Return [X, Y] of the center of cell containing provided text 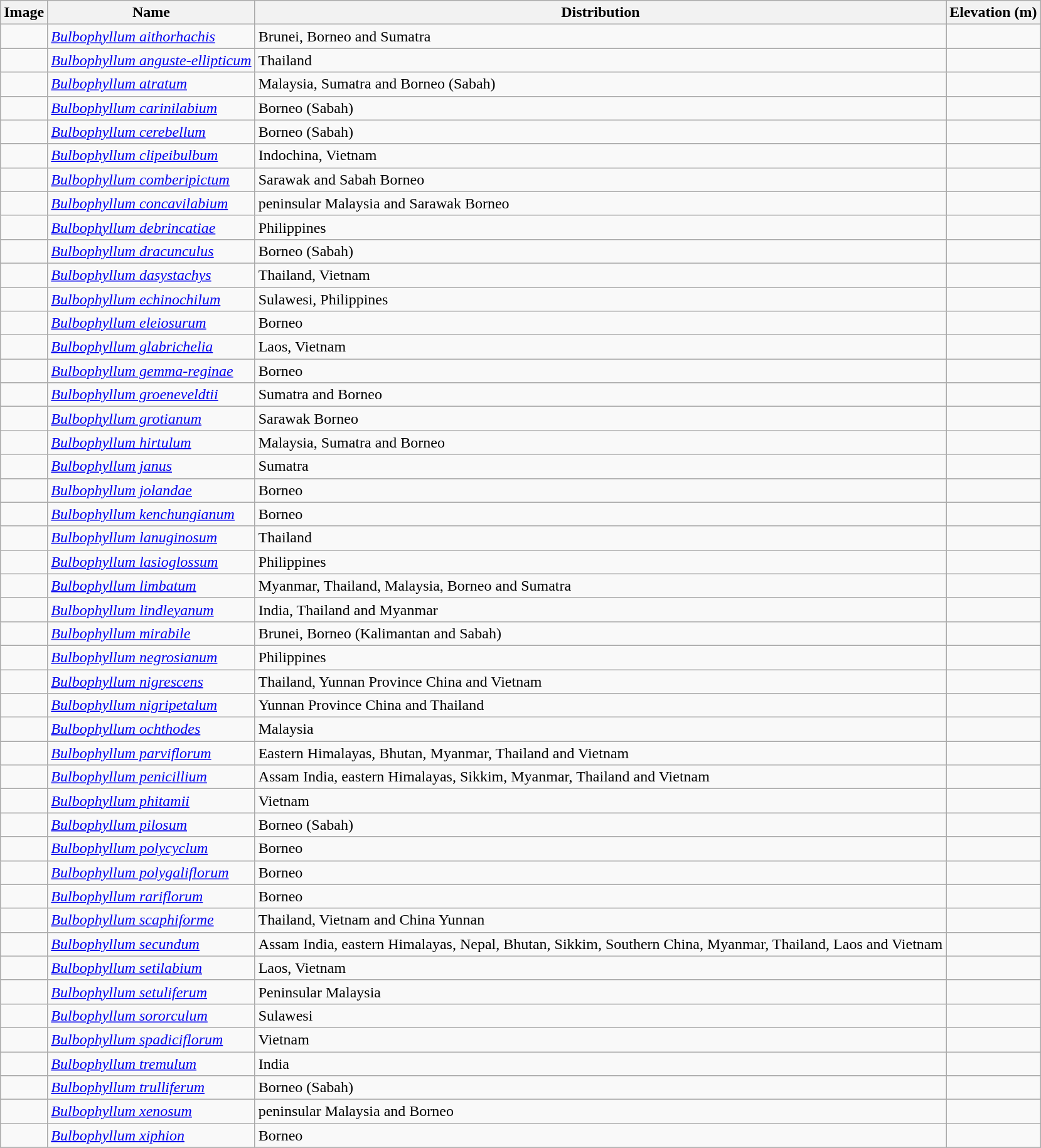
India [601, 1064]
Bulbophyllum nigripetalum [151, 705]
Bulbophyllum jolandae [151, 490]
Thailand, Yunnan Province China and Vietnam [601, 681]
Bulbophyllum penicillium [151, 777]
Sulawesi [601, 1016]
Thailand, Vietnam and China Yunnan [601, 920]
Assam India, eastern Himalayas, Nepal, Bhutan, Sikkim, Southern China, Myanmar, Thailand, Laos and Vietnam [601, 944]
Bulbophyllum eleiosurum [151, 323]
Bulbophyllum rariflorum [151, 896]
Bulbophyllum tremulum [151, 1064]
Bulbophyllum cerebellum [151, 132]
Distribution [601, 13]
Malaysia, Sumatra and Borneo (Sabah) [601, 84]
Elevation (m) [993, 13]
Bulbophyllum polycyclum [151, 849]
Bulbophyllum scaphiforme [151, 920]
Bulbophyllum aithorhachis [151, 36]
Bulbophyllum concavilabium [151, 203]
Bulbophyllum setuliferum [151, 992]
Sumatra [601, 466]
Sulawesi, Philippines [601, 299]
Assam India, eastern Himalayas, Sikkim, Myanmar, Thailand and Vietnam [601, 777]
peninsular Malaysia and Sarawak Borneo [601, 203]
Bulbophyllum grotianum [151, 419]
Bulbophyllum glabrichelia [151, 347]
Bulbophyllum janus [151, 466]
Bulbophyllum dracunculus [151, 251]
Sumatra and Borneo [601, 395]
Bulbophyllum groeneveldtii [151, 395]
Brunei, Borneo and Sumatra [601, 36]
Malaysia [601, 729]
Name [151, 13]
Eastern Himalayas, Bhutan, Myanmar, Thailand and Vietnam [601, 753]
Bulbophyllum pilosum [151, 825]
Sarawak Borneo [601, 419]
Brunei, Borneo (Kalimantan and Sabah) [601, 633]
Indochina, Vietnam [601, 156]
Bulbophyllum limbatum [151, 586]
Bulbophyllum sororculum [151, 1016]
Bulbophyllum phitamii [151, 801]
Bulbophyllum mirabile [151, 633]
Bulbophyllum kenchungianum [151, 514]
Bulbophyllum atratum [151, 84]
Bulbophyllum anguste-ellipticum [151, 60]
Bulbophyllum comberipictum [151, 180]
Thailand, Vietnam [601, 275]
Bulbophyllum lindleyanum [151, 609]
Bulbophyllum negrosianum [151, 657]
Bulbophyllum hirtulum [151, 443]
Peninsular Malaysia [601, 992]
Bulbophyllum gemma-reginae [151, 371]
Bulbophyllum lasioglossum [151, 562]
Bulbophyllum secundum [151, 944]
Bulbophyllum trulliferum [151, 1088]
Bulbophyllum echinochilum [151, 299]
Bulbophyllum lanuginosum [151, 538]
Bulbophyllum ochthodes [151, 729]
Yunnan Province China and Thailand [601, 705]
Sarawak and Sabah Borneo [601, 180]
Bulbophyllum spadiciflorum [151, 1039]
Bulbophyllum nigrescens [151, 681]
Bulbophyllum debrincatiae [151, 227]
Image [24, 13]
Myanmar, Thailand, Malaysia, Borneo and Sumatra [601, 586]
Bulbophyllum xiphion [151, 1135]
Bulbophyllum carinilabium [151, 108]
peninsular Malaysia and Borneo [601, 1112]
India, Thailand and Myanmar [601, 609]
Bulbophyllum polygaliflorum [151, 872]
Bulbophyllum clipeibulbum [151, 156]
Bulbophyllum parviflorum [151, 753]
Bulbophyllum dasystachys [151, 275]
Malaysia, Sumatra and Borneo [601, 443]
Bulbophyllum xenosum [151, 1112]
Bulbophyllum setilabium [151, 968]
